Detect which cell encompasses the target text, then output its [X, Y] center coordinate. 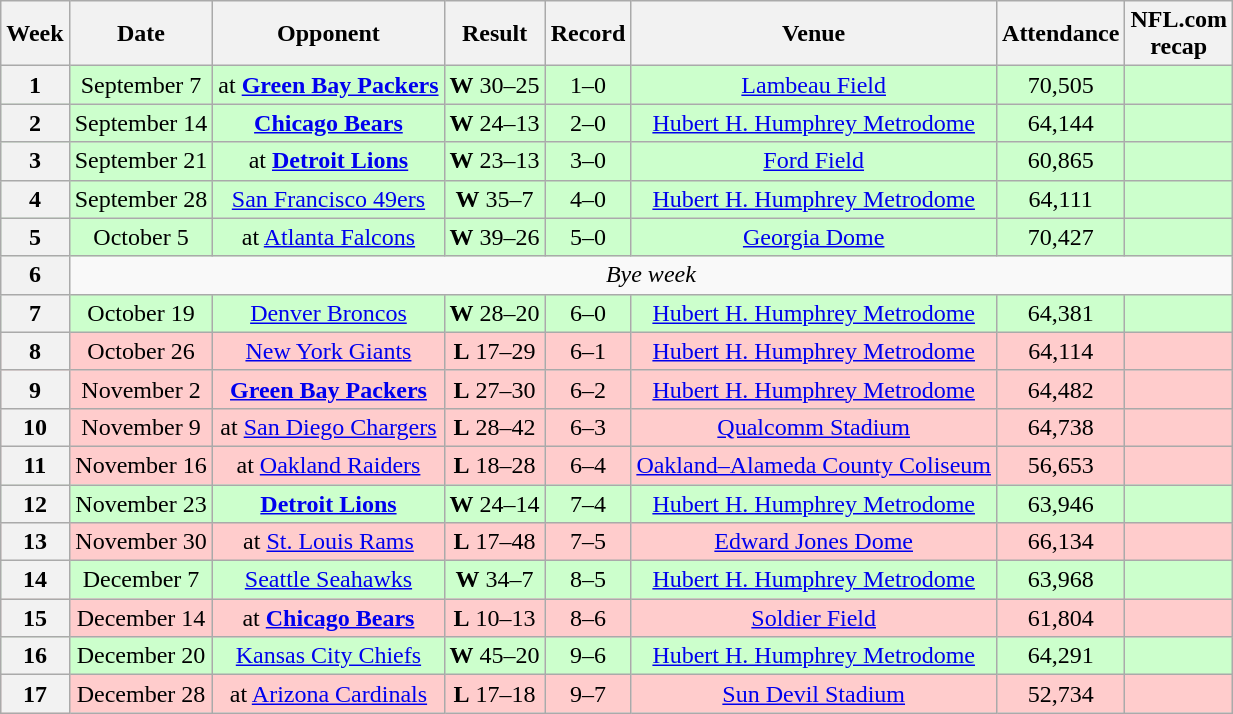
11 [35, 465]
2–0 [588, 123]
L 27–30 [494, 389]
L 18–28 [494, 465]
Oakland–Alameda County Coliseum [814, 465]
Denver Broncos [328, 313]
at Chicago Bears [328, 618]
60,865 [1061, 161]
L 17–48 [494, 542]
at Green Bay Packers [328, 85]
14 [35, 580]
Detroit Lions [328, 503]
Bye week [650, 275]
NFL.comrecap [1179, 34]
6–3 [588, 427]
64,738 [1061, 427]
Seattle Seahawks [328, 580]
Date [141, 34]
at Oakland Raiders [328, 465]
1 [35, 85]
October 26 [141, 351]
64,111 [1061, 199]
4 [35, 199]
64,381 [1061, 313]
Soldier Field [814, 618]
8 [35, 351]
at St. Louis Rams [328, 542]
San Francisco 49ers [328, 199]
7 [35, 313]
December 28 [141, 694]
8–6 [588, 618]
Result [494, 34]
W 24–13 [494, 123]
66,134 [1061, 542]
November 16 [141, 465]
November 23 [141, 503]
December 20 [141, 656]
1–0 [588, 85]
Ford Field [814, 161]
56,653 [1061, 465]
L 17–18 [494, 694]
15 [35, 618]
Georgia Dome [814, 237]
16 [35, 656]
3–0 [588, 161]
October 19 [141, 313]
5 [35, 237]
70,427 [1061, 237]
12 [35, 503]
6–2 [588, 389]
61,804 [1061, 618]
6–4 [588, 465]
Kansas City Chiefs [328, 656]
17 [35, 694]
Lambeau Field [814, 85]
W 39–26 [494, 237]
November 9 [141, 427]
52,734 [1061, 694]
Attendance [1061, 34]
W 35–7 [494, 199]
7–5 [588, 542]
W 45–20 [494, 656]
13 [35, 542]
7–4 [588, 503]
September 14 [141, 123]
5–0 [588, 237]
November 2 [141, 389]
63,968 [1061, 580]
Record [588, 34]
2 [35, 123]
Sun Devil Stadium [814, 694]
at Arizona Cardinals [328, 694]
64,144 [1061, 123]
Week [35, 34]
September 28 [141, 199]
8–5 [588, 580]
9–6 [588, 656]
W 34–7 [494, 580]
3 [35, 161]
December 14 [141, 618]
64,482 [1061, 389]
October 5 [141, 237]
L 10–13 [494, 618]
at San Diego Chargers [328, 427]
at Atlanta Falcons [328, 237]
64,291 [1061, 656]
Qualcomm Stadium [814, 427]
10 [35, 427]
63,946 [1061, 503]
Green Bay Packers [328, 389]
September 7 [141, 85]
W 30–25 [494, 85]
W 28–20 [494, 313]
Chicago Bears [328, 123]
at Detroit Lions [328, 161]
New York Giants [328, 351]
W 24–14 [494, 503]
L 17–29 [494, 351]
Opponent [328, 34]
4–0 [588, 199]
64,114 [1061, 351]
Venue [814, 34]
November 30 [141, 542]
Edward Jones Dome [814, 542]
6 [35, 275]
December 7 [141, 580]
70,505 [1061, 85]
9–7 [588, 694]
September 21 [141, 161]
6–1 [588, 351]
W 23–13 [494, 161]
L 28–42 [494, 427]
6–0 [588, 313]
9 [35, 389]
